For the text-containing cell, return its midpoint in (X, Y) coordinate format. 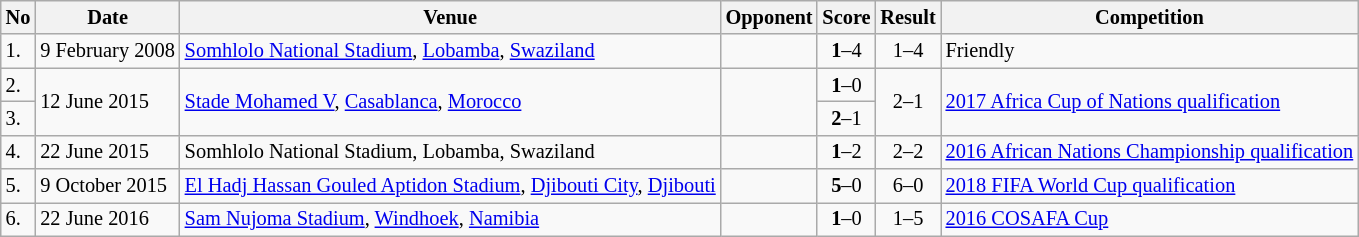
9 October 2015 (107, 186)
6. (18, 219)
El Hadj Hassan Gouled Aptidon Stadium, Djibouti City, Djibouti (450, 186)
No (18, 17)
1–2 (846, 152)
5. (18, 186)
1. (18, 51)
1–5 (908, 219)
Sam Nujoma Stadium, Windhoek, Namibia (450, 219)
Competition (1150, 17)
2016 African Nations Championship qualification (1150, 152)
Stade Mohamed V, Casablanca, Morocco (450, 102)
2016 COSAFA Cup (1150, 219)
22 June 2016 (107, 219)
Venue (450, 17)
2017 Africa Cup of Nations qualification (1150, 102)
4. (18, 152)
9 February 2008 (107, 51)
12 June 2015 (107, 102)
2018 FIFA World Cup qualification (1150, 186)
5–0 (846, 186)
2–2 (908, 152)
Friendly (1150, 51)
22 June 2015 (107, 152)
Result (908, 17)
3. (18, 118)
Date (107, 17)
Score (846, 17)
2. (18, 85)
6–0 (908, 186)
Opponent (770, 17)
